Search for the cell housing the specified text and yield its (X, Y) center coordinate. 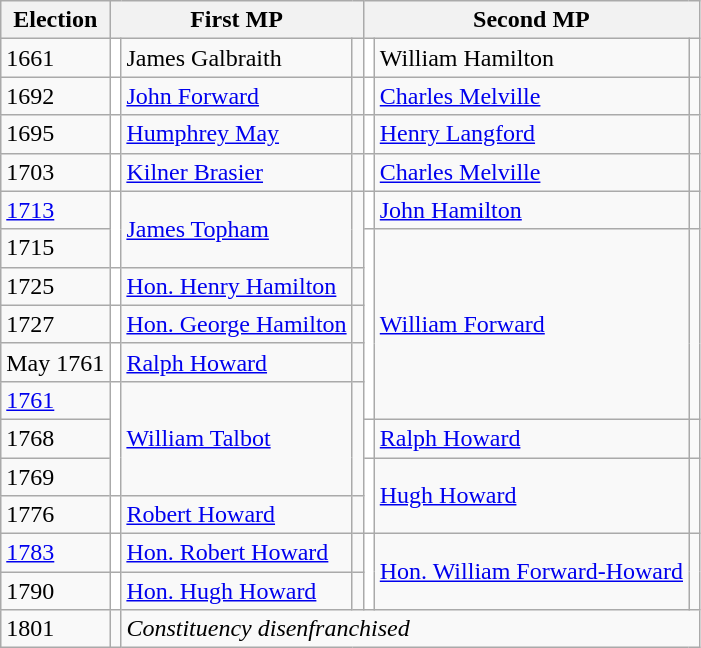
John Hamilton (531, 210)
Election (56, 20)
Hon. Henry Hamilton (236, 286)
1713 (56, 210)
1783 (56, 553)
William Talbot (236, 438)
Hon. Hugh Howard (236, 591)
James Topham (236, 229)
Hugh Howard (531, 496)
Hon. George Hamilton (236, 324)
Hon. William Forward-Howard (531, 572)
1790 (56, 591)
John Forward (236, 96)
1768 (56, 438)
1776 (56, 515)
First MP (236, 20)
William Forward (531, 324)
1769 (56, 477)
1703 (56, 172)
1761 (56, 400)
Henry Langford (531, 134)
James Galbraith (236, 58)
1692 (56, 96)
1715 (56, 248)
Second MP (531, 20)
Kilner Brasier (236, 172)
1661 (56, 58)
Constituency disenfranchised (410, 629)
1695 (56, 134)
1727 (56, 324)
1801 (56, 629)
Robert Howard (236, 515)
May 1761 (56, 362)
Humphrey May (236, 134)
1725 (56, 286)
Hon. Robert Howard (236, 553)
William Hamilton (531, 58)
